Extract the (X, Y) coordinate from the center of the cell holding the provided text.  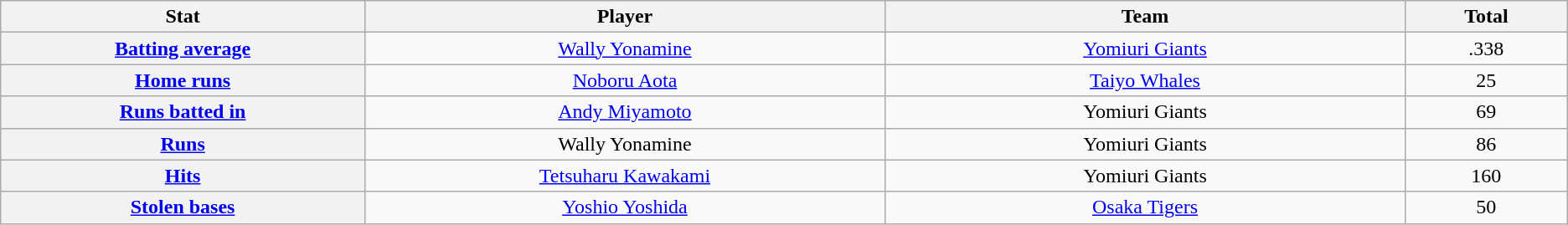
Noboru Aota (625, 80)
Runs batted in (183, 112)
25 (1486, 80)
Home runs (183, 80)
Player (625, 17)
86 (1486, 144)
Tetsuharu Kawakami (625, 176)
Total (1486, 17)
Andy Miyamoto (625, 112)
Taiyo Whales (1144, 80)
50 (1486, 207)
Batting average (183, 49)
Team (1144, 17)
Osaka Tigers (1144, 207)
Hits (183, 176)
Stolen bases (183, 207)
Yoshio Yoshida (625, 207)
Stat (183, 17)
160 (1486, 176)
.338 (1486, 49)
Runs (183, 144)
69 (1486, 112)
